Pinpoint the cell where the given text exists, returning its [X, Y] midpoint coordinate. 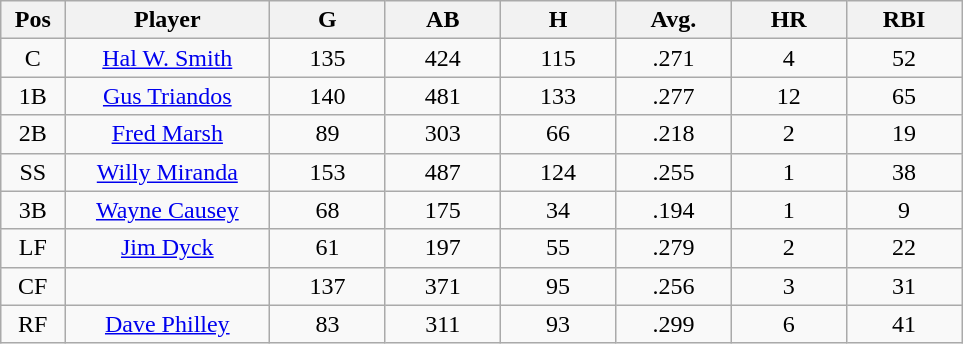
.218 [674, 134]
RBI [904, 20]
61 [328, 248]
95 [558, 286]
487 [442, 172]
RF [33, 324]
.255 [674, 172]
Pos [33, 20]
1B [33, 96]
H [558, 20]
481 [442, 96]
G [328, 20]
CF [33, 286]
3 [788, 286]
SS [33, 172]
Wayne Causey [168, 210]
12 [788, 96]
89 [328, 134]
66 [558, 134]
153 [328, 172]
68 [328, 210]
311 [442, 324]
22 [904, 248]
38 [904, 172]
175 [442, 210]
115 [558, 58]
HR [788, 20]
Fred Marsh [168, 134]
Dave Philley [168, 324]
31 [904, 286]
137 [328, 286]
.271 [674, 58]
371 [442, 286]
41 [904, 324]
Player [168, 20]
C [33, 58]
34 [558, 210]
124 [558, 172]
.277 [674, 96]
55 [558, 248]
303 [442, 134]
Jim Dyck [168, 248]
65 [904, 96]
135 [328, 58]
133 [558, 96]
52 [904, 58]
6 [788, 324]
19 [904, 134]
Hal W. Smith [168, 58]
93 [558, 324]
3B [33, 210]
.279 [674, 248]
4 [788, 58]
197 [442, 248]
Avg. [674, 20]
AB [442, 20]
Gus Triandos [168, 96]
2B [33, 134]
.194 [674, 210]
83 [328, 324]
.299 [674, 324]
9 [904, 210]
140 [328, 96]
Willy Miranda [168, 172]
.256 [674, 286]
LF [33, 248]
424 [442, 58]
